Find where the given text appears and provide that cell's center as [X, Y] coordinate. 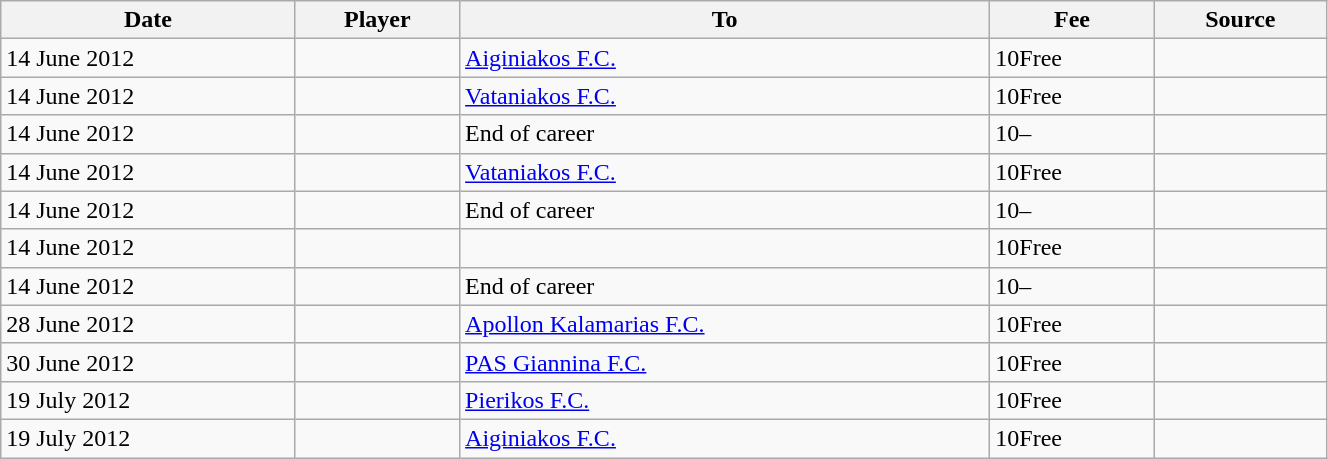
To [725, 20]
Pierikos F.C. [725, 400]
Player [377, 20]
Source [1240, 20]
Date [148, 20]
Apollon Kalamarias F.C. [725, 324]
30 June 2012 [148, 362]
28 June 2012 [148, 324]
PAS Giannina F.C. [725, 362]
Fee [1072, 20]
